Find where the given text appears and provide that cell's center as [x, y] coordinate. 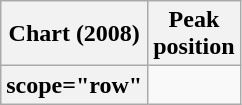
Chart (2008) [74, 34]
scope="row" [74, 85]
Peakposition [194, 34]
